For the text-containing cell, return its midpoint in [X, Y] coordinate format. 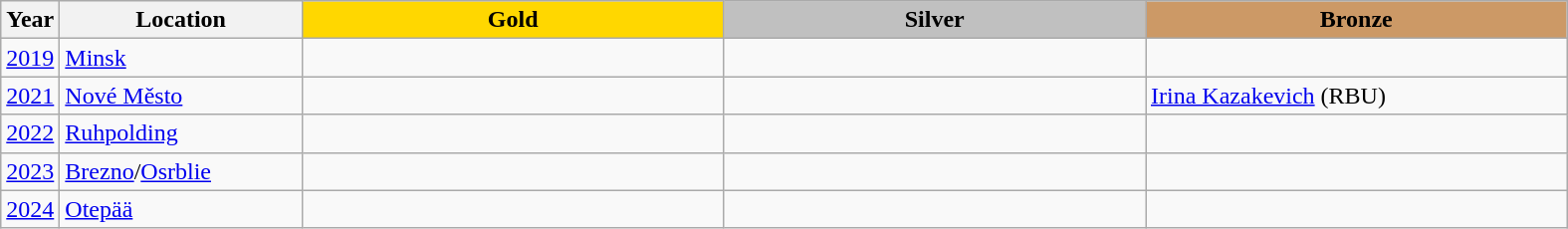
2021 [30, 96]
Minsk [181, 58]
Irina Kazakevich (RBU) [1356, 96]
Nové Město [181, 96]
Otepää [181, 209]
2024 [30, 209]
2023 [30, 171]
Silver [935, 20]
Year [30, 20]
Location [181, 20]
Brezno/Osrblie [181, 171]
2022 [30, 133]
2019 [30, 58]
Bronze [1356, 20]
Gold [513, 20]
Ruhpolding [181, 133]
